Identify which cell holds the provided text, then report its [X, Y] central coordinate. 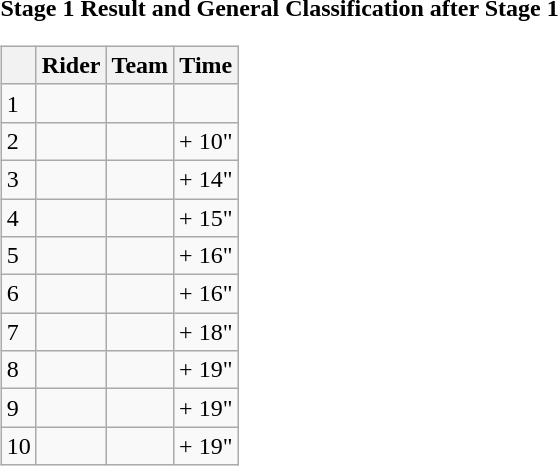
4 [18, 217]
10 [18, 446]
+ 18" [206, 332]
8 [18, 370]
+ 14" [206, 179]
1 [18, 103]
3 [18, 179]
+ 15" [206, 217]
Team [140, 65]
2 [18, 141]
Rider [71, 65]
Time [206, 65]
+ 10" [206, 141]
6 [18, 294]
7 [18, 332]
9 [18, 408]
5 [18, 256]
